For the text-containing cell, return its midpoint in (x, y) coordinate format. 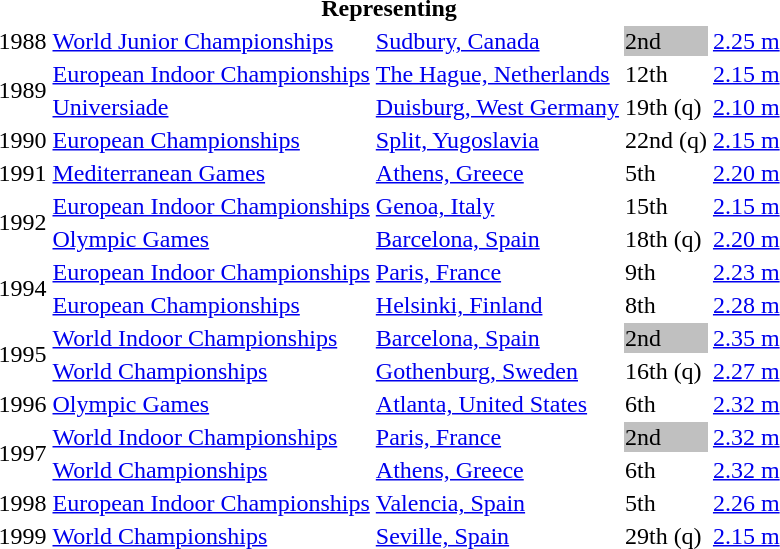
Helsinki, Finland (497, 305)
Genoa, Italy (497, 206)
9th (666, 272)
Valencia, Spain (497, 503)
Duisburg, West Germany (497, 107)
Mediterranean Games (211, 173)
16th (q) (666, 371)
19th (q) (666, 107)
8th (666, 305)
18th (q) (666, 239)
Universiade (211, 107)
15th (666, 206)
The Hague, Netherlands (497, 74)
12th (666, 74)
Sudbury, Canada (497, 41)
Atlanta, United States (497, 404)
World Junior Championships (211, 41)
Gothenburg, Sweden (497, 371)
Split, Yugoslavia (497, 140)
22nd (q) (666, 140)
